Pinpoint the cell where the given text exists, returning its (X, Y) midpoint coordinate. 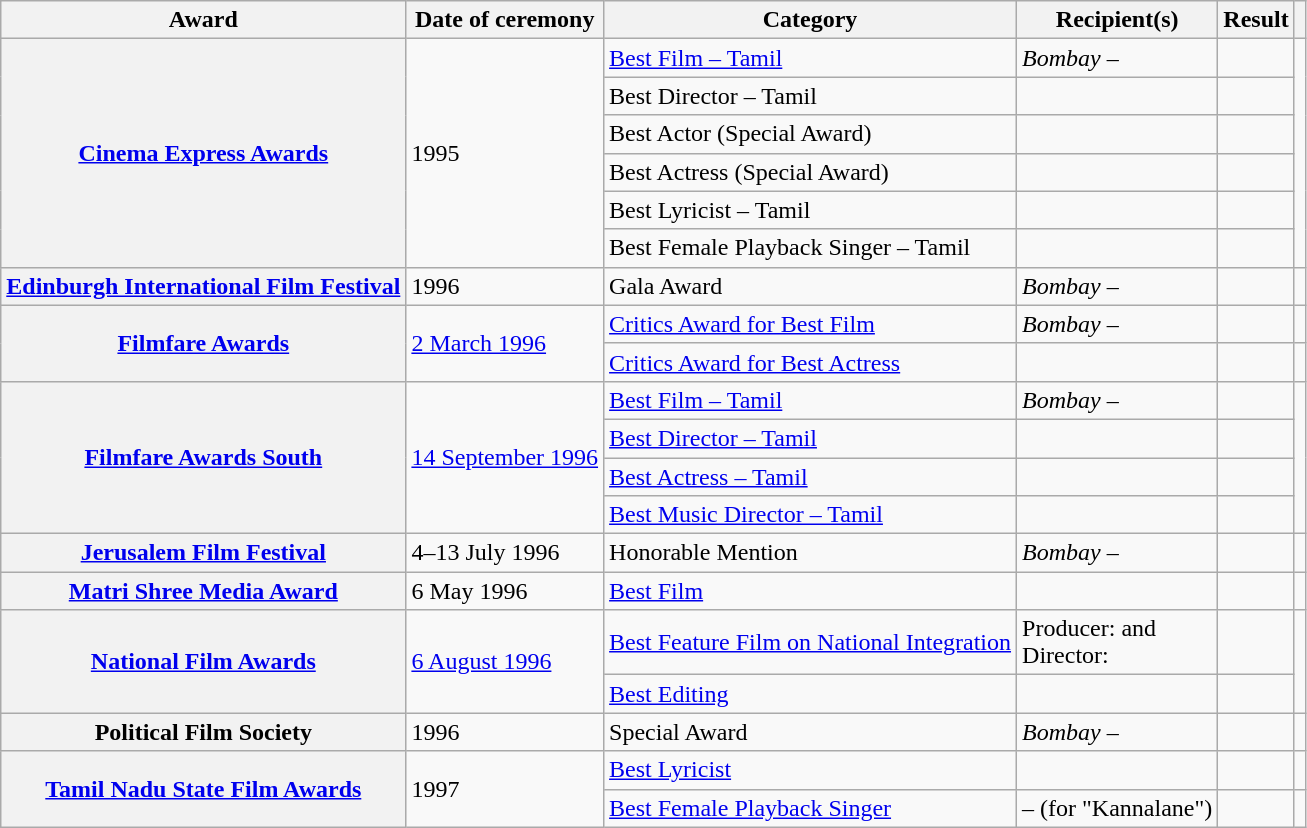
Category (810, 20)
Recipient(s) (1118, 20)
Matri Shree Media Award (204, 591)
Best Actor (Special Award) (810, 134)
6 August 1996 (505, 662)
Best Lyricist – Tamil (810, 210)
1995 (505, 153)
Award (204, 20)
Political Film Society (204, 732)
Special Award (810, 732)
Best Actress (Special Award) (810, 172)
Filmfare Awards South (204, 457)
2 March 1996 (505, 343)
4–13 July 1996 (505, 553)
Best Feature Film on National Integration (810, 642)
Jerusalem Film Festival (204, 553)
Result (1256, 20)
1997 (505, 789)
Best Film (810, 591)
Best Actress – Tamil (810, 477)
14 September 1996 (505, 457)
National Film Awards (204, 662)
Best Music Director – Tamil (810, 515)
Best Editing (810, 694)
6 May 1996 (505, 591)
Cinema Express Awards (204, 153)
Producer: and Director: (1118, 642)
– (for "Kannalane") (1118, 808)
Gala Award (810, 286)
Best Female Playback Singer – Tamil (810, 248)
Edinburgh International Film Festival (204, 286)
Critics Award for Best Film (810, 324)
Best Lyricist (810, 770)
Best Female Playback Singer (810, 808)
Critics Award for Best Actress (810, 362)
Tamil Nadu State Film Awards (204, 789)
Honorable Mention (810, 553)
Filmfare Awards (204, 343)
Date of ceremony (505, 20)
